Determine the [x, y] coordinate at the center of the cell enclosing the given text.  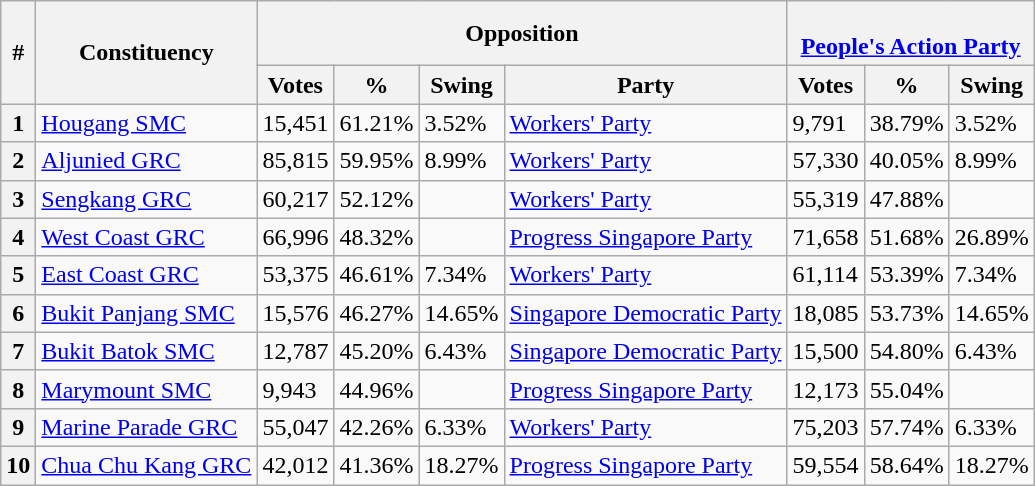
9,943 [296, 389]
10 [18, 465]
66,996 [296, 237]
Bukit Batok SMC [146, 351]
47.88% [906, 199]
53.73% [906, 313]
57.74% [906, 427]
4 [18, 237]
8 [18, 389]
54.80% [906, 351]
15,500 [826, 351]
6 [18, 313]
Marymount SMC [146, 389]
75,203 [826, 427]
# [18, 52]
Opposition [522, 34]
Sengkang GRC [146, 199]
5 [18, 275]
44.96% [376, 389]
58.64% [906, 465]
42,012 [296, 465]
61,114 [826, 275]
Hougang SMC [146, 123]
2 [18, 161]
Marine Parade GRC [146, 427]
12,173 [826, 389]
55.04% [906, 389]
Chua Chu Kang GRC [146, 465]
26.89% [992, 237]
Bukit Panjang SMC [146, 313]
1 [18, 123]
East Coast GRC [146, 275]
12,787 [296, 351]
Aljunied GRC [146, 161]
61.21% [376, 123]
9,791 [826, 123]
53,375 [296, 275]
Constituency [146, 52]
9 [18, 427]
38.79% [906, 123]
41.36% [376, 465]
Party [646, 85]
71,658 [826, 237]
59.95% [376, 161]
People's Action Party [910, 34]
85,815 [296, 161]
59,554 [826, 465]
7 [18, 351]
53.39% [906, 275]
60,217 [296, 199]
48.32% [376, 237]
15,576 [296, 313]
40.05% [906, 161]
46.61% [376, 275]
46.27% [376, 313]
18,085 [826, 313]
3 [18, 199]
52.12% [376, 199]
45.20% [376, 351]
West Coast GRC [146, 237]
42.26% [376, 427]
55,319 [826, 199]
55,047 [296, 427]
51.68% [906, 237]
57,330 [826, 161]
15,451 [296, 123]
